For the text-containing cell, return its midpoint in [X, Y] coordinate format. 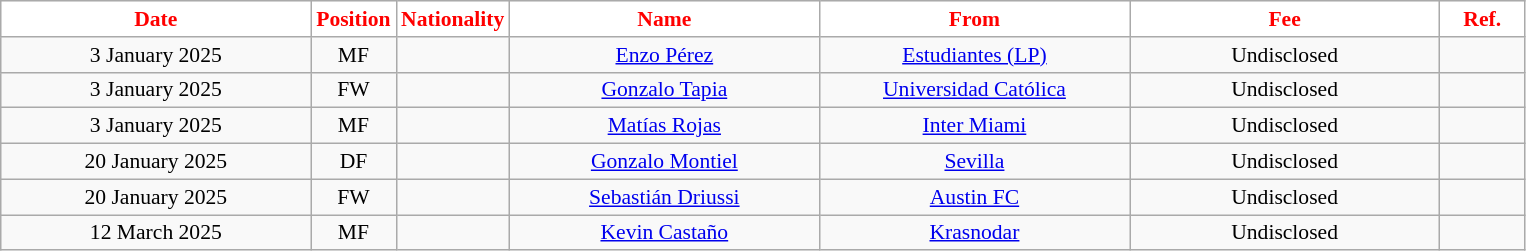
Sevilla [974, 162]
Ref. [1482, 19]
Gonzalo Tapia [664, 90]
Name [664, 19]
12 March 2025 [156, 233]
Matías Rojas [664, 126]
Gonzalo Montiel [664, 162]
Universidad Católica [974, 90]
Enzo Pérez [664, 55]
DF [354, 162]
Fee [1285, 19]
Nationality [452, 19]
Kevin Castaño [664, 233]
Position [354, 19]
Sebastián Driussi [664, 197]
Inter Miami [974, 126]
Date [156, 19]
Austin FC [974, 197]
From [974, 19]
Estudiantes (LP) [974, 55]
Krasnodar [974, 233]
